Detect which cell encompasses the target text, then output its (x, y) center coordinate. 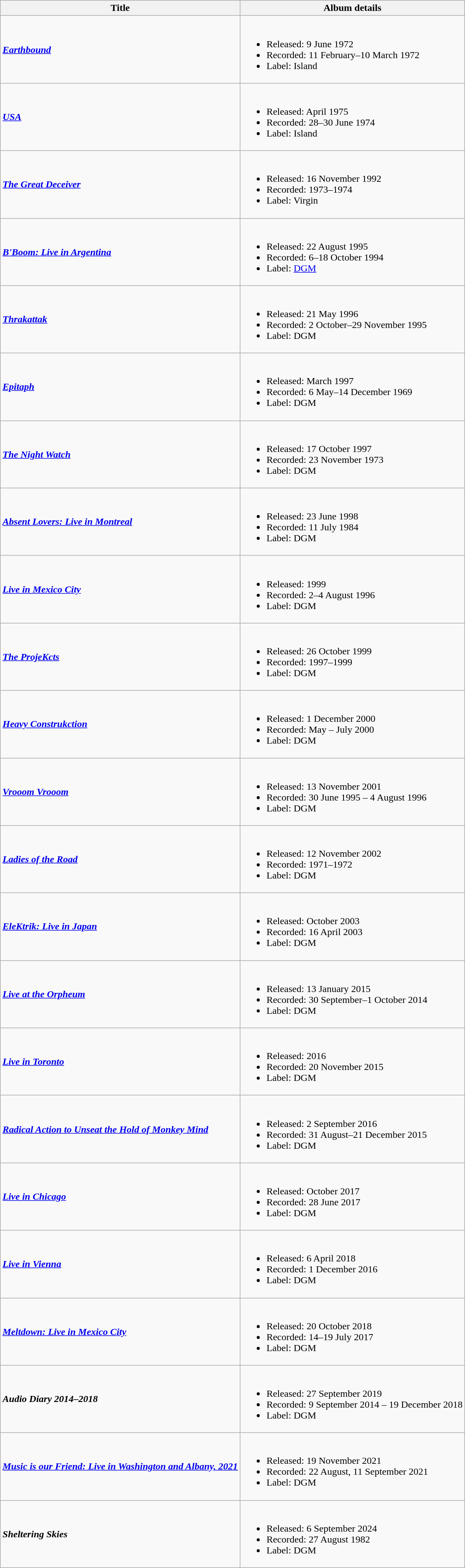
Absent Lovers: Live in Montreal (120, 522)
Released: 21 May 1996Recorded: 2 October–29 November 1995Label: DGM (353, 319)
USA (120, 117)
Live in Vienna (120, 1264)
Thrakattak (120, 319)
Live at the Orpheum (120, 994)
Heavy Construkction (120, 724)
The ProjeKcts (120, 657)
Released: 12 November 2002Recorded: 1971–1972Label: DGM (353, 860)
Released: 19 November 2021Recorded: 22 August, 11 September 2021Label: DGM (353, 1466)
Epitaph (120, 387)
B'Boom: Live in Argentina (120, 252)
Released: October 2017Recorded: 28 June 2017Label: DGM (353, 1196)
Released: 2016Recorded: 20 November 2015Label: DGM (353, 1061)
Released: 13 November 2001Recorded: 30 June 1995 – 4 August 1996Label: DGM (353, 792)
Released: 9 June 1972Recorded: 11 February–10 March 1972Label: Island (353, 49)
Released: 13 January 2015Recorded: 30 September–1 October 2014Label: DGM (353, 994)
Released: 16 November 1992Recorded: 1973–1974Label: Virgin (353, 184)
EleKtrik: Live in Japan (120, 927)
Vrooom Vrooom (120, 792)
Live in Chicago (120, 1196)
Released: 17 October 1997Recorded: 23 November 1973Label: DGM (353, 454)
Released: 1999Recorded: 2–4 August 1996Label: DGM (353, 589)
Live in Mexico City (120, 589)
Radical Action to Unseat the Hold of Monkey Mind (120, 1129)
Released: 20 October 2018Recorded: 14–19 July 2017Label: DGM (353, 1331)
Released: March 1997Recorded: 6 May–14 December 1969Label: DGM (353, 387)
Title (120, 8)
Released: 1 December 2000Recorded: May – July 2000Label: DGM (353, 724)
Released: 6 September 2024Recorded: 27 August 1982Label: DGM (353, 1534)
Ladies of the Road (120, 860)
Earthbound (120, 49)
Released: 27 September 2019Recorded: 9 September 2014 – 19 December 2018Label: DGM (353, 1399)
Released: 2 September 2016Recorded: 31 August–21 December 2015Label: DGM (353, 1129)
Album details (353, 8)
Released: 23 June 1998Recorded: 11 July 1984Label: DGM (353, 522)
Released: April 1975Recorded: 28–30 June 1974Label: Island (353, 117)
Released: October 2003Recorded: 16 April 2003Label: DGM (353, 927)
Audio Diary 2014–2018 (120, 1399)
Live in Toronto (120, 1061)
Released: 26 October 1999Recorded: 1997–1999Label: DGM (353, 657)
Released: 22 August 1995Recorded: 6–18 October 1994Label: DGM (353, 252)
Sheltering Skies (120, 1534)
Meltdown: Live in Mexico City (120, 1331)
The Great Deceiver (120, 184)
The Night Watch (120, 454)
Released: 6 April 2018Recorded: 1 December 2016Label: DGM (353, 1264)
Music is our Friend: Live in Washington and Albany, 2021 (120, 1466)
